Detect which cell encompasses the target text, then output its [x, y] center coordinate. 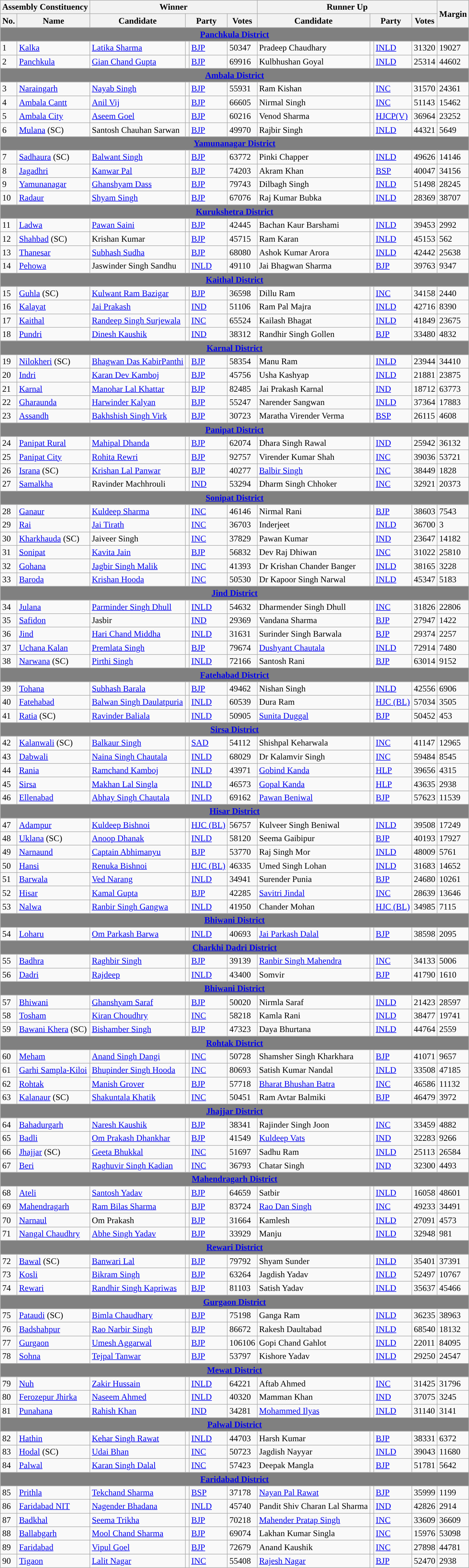
51697 [243, 1152]
Pawan Kumar [313, 539]
Indri [54, 375]
Israna (SC) [54, 471]
64 [9, 1125]
64659 [243, 1193]
52470 [424, 1561]
4 [9, 102]
53770 [243, 852]
42285 [243, 893]
31664 [243, 1220]
Assembly Constituency [45, 7]
38603 [424, 511]
77 [9, 1343]
37391 [453, 1261]
26584 [453, 1152]
47323 [243, 1029]
Jai Prakash [137, 307]
Ravinder Baliala [137, 716]
Naraingarh [54, 89]
Ram Pal Majra [313, 307]
Raj Kumar Bubka [313, 198]
48601 [453, 1193]
58354 [243, 361]
32921 [424, 484]
31140 [424, 1411]
55408 [243, 1561]
Sirsa [54, 784]
9657 [453, 1057]
70218 [243, 1520]
42 [9, 743]
47185 [453, 1070]
5649 [453, 130]
Latika Sharma [137, 48]
80 [9, 1397]
Nalwa [54, 907]
Kuldeep Bishnoi [137, 825]
29 [9, 525]
38341 [243, 1125]
Hathin [54, 1438]
Gohana [54, 566]
Dadri [54, 975]
Ambala Cantt [54, 102]
61 [9, 1070]
Premlata Singh [137, 648]
80693 [243, 1070]
79792 [243, 1261]
63 [9, 1097]
Kailash Bhagat [313, 320]
Ramchand Kamboj [137, 770]
20 [9, 375]
Manju [313, 1234]
32948 [424, 1234]
Narnaul [54, 1220]
8545 [453, 757]
Balwant Singh [137, 157]
46573 [243, 784]
Faridabad [54, 1547]
11132 [453, 1084]
60216 [243, 116]
Mahipal Dhanda [137, 443]
38312 [243, 334]
Ghanshyam Dass [137, 184]
4573 [453, 1220]
Captain Abhimanyu [137, 852]
Kishore Yadav [313, 1356]
17249 [453, 825]
40047 [424, 171]
4882 [453, 1125]
9 [9, 184]
39508 [424, 825]
Bishamber Singh [137, 1029]
19741 [453, 1015]
3505 [453, 702]
36235 [424, 1316]
Mahendragarh [54, 1206]
44602 [453, 62]
41147 [424, 743]
63264 [243, 1275]
Dr Kapoor Singh Narwal [313, 579]
Chatar Singh [313, 1166]
Ballabgarh [54, 1534]
87 [9, 1520]
50728 [243, 1057]
45715 [243, 239]
10767 [453, 1275]
71 [9, 1234]
Rajinder Singh Joon [313, 1125]
Ram Bilas Sharma [137, 1206]
Naina Singh Chautala [137, 757]
31631 [243, 634]
37 [9, 648]
Kalayat [54, 307]
3141 [453, 1411]
59 [9, 1029]
31570 [424, 89]
Sunita Duggal [313, 716]
Kharkhauda (SC) [54, 539]
17927 [453, 839]
Kosli [54, 1275]
4832 [453, 334]
Jagdish Nayyar [313, 1452]
Fatehabad [54, 702]
43635 [424, 784]
Satish Kumar Nandal [313, 1070]
65 [9, 1138]
39139 [243, 961]
33609 [424, 1520]
Mahendragarh District [235, 1179]
32283 [424, 1138]
Bachan Kaur Barshami [313, 225]
51781 [424, 1465]
Name [54, 21]
Bahadurgarh [54, 1125]
25942 [424, 443]
Banwari Lal [137, 1261]
Ranbir Singh Mahendra [313, 961]
56 [9, 975]
Lakhan Kumar Singla [313, 1534]
35 [9, 621]
37178 [243, 1493]
41393 [243, 566]
17883 [453, 402]
Ferozepur Jhirka [54, 1397]
2 [9, 62]
49626 [424, 157]
Mahender Pratap Singh [313, 1520]
Fatehabad District [235, 675]
59484 [424, 757]
Dev Raj Dhiwan [313, 552]
1610 [453, 975]
Ranbir Singh Gangwa [137, 907]
Karan Singh Dalal [137, 1465]
58218 [243, 1015]
4608 [453, 416]
40277 [243, 471]
7480 [453, 648]
68029 [243, 757]
Hodal (SC) [54, 1452]
Mewat District [235, 1370]
Nirmal Singh [313, 102]
Vandana Sharma [313, 621]
Geeta Bhukkal [137, 1152]
Pinki Chapper [313, 157]
Karnal District [235, 348]
85 [9, 1493]
63773 [453, 389]
56757 [243, 825]
Jagadhri [54, 171]
31 [9, 552]
74 [9, 1288]
11539 [453, 797]
Kalanwali (SC) [54, 743]
Ambala City [54, 116]
37364 [424, 402]
Subhash Barala [137, 689]
38598 [424, 934]
79674 [243, 648]
50905 [243, 716]
5 [9, 116]
Pehowa [54, 266]
49970 [243, 130]
5006 [453, 961]
15976 [424, 1534]
Kulveer Singh Beniwal [313, 825]
51143 [424, 102]
Jagbir Singh Malik [137, 566]
38 [9, 661]
2914 [453, 1506]
Abhe Singh Yadav [137, 1234]
Gurgaon [54, 1343]
22806 [453, 607]
Dhara Singh Rawal [313, 443]
36700 [424, 525]
Raghbir Singh [137, 961]
Kaithal [54, 320]
Julana [54, 607]
72 [9, 1261]
Uchana Kalan [54, 648]
No. [9, 21]
31796 [453, 1384]
79743 [243, 184]
Bawani Khera (SC) [54, 1029]
53098 [453, 1534]
Sonipat District [235, 498]
72914 [424, 648]
10261 [453, 879]
Baroda [54, 579]
Rao Dan Singh [313, 1206]
57 [9, 1002]
Ram Kishan [313, 89]
Vipul Goel [137, 1547]
55247 [243, 402]
Harsh Kumar [313, 1438]
21881 [424, 375]
Karan Dev Kamboj [137, 375]
43971 [243, 770]
Ved Narang [137, 879]
54632 [243, 607]
Narender Sangwan [313, 402]
Dharmender Singh Dhull [313, 607]
Lalit Nagar [137, 1561]
18712 [424, 389]
Barwala [54, 879]
Umed Singh Lohan [313, 866]
Pawan Saini [137, 225]
Panipat Rural [54, 443]
31826 [424, 607]
Kaithal District [235, 280]
Samalkha [54, 484]
57718 [243, 1084]
Pawan Beniwal [313, 797]
Sirsa District [235, 729]
Anand Singh Dangi [137, 1057]
46586 [424, 1084]
33480 [424, 334]
Abhay Singh Chautala [137, 797]
Karnal [54, 389]
21423 [424, 1002]
Rajbir Singh [313, 130]
Kamla Rani [313, 1015]
48009 [424, 852]
24 [9, 443]
Aftab Ahmed [313, 1384]
41849 [424, 320]
84 [9, 1465]
24547 [453, 1356]
Punahana [54, 1411]
Virender Kumar Shah [313, 457]
Jaswinder Singh Sandhu [137, 266]
31683 [424, 866]
106106 [243, 1343]
Shyam Sunder [313, 1261]
23875 [453, 375]
Pirthi Singh [137, 661]
Ateli [54, 1193]
Nuh [54, 1384]
27 [9, 484]
Dabwali [54, 757]
Narwana (SC) [54, 661]
49462 [243, 689]
Bawal (SC) [54, 1261]
Manu Ram [313, 361]
Loharu [54, 934]
44321 [424, 130]
Kulwant Ram Bazigar [137, 293]
Jasbir [137, 621]
Faridabad District [235, 1479]
Savitri Jindal [313, 893]
Bhiwani [54, 1002]
9347 [453, 266]
Ellenabad [54, 797]
49 [9, 852]
66605 [243, 102]
Nangal Chaudhry [54, 1234]
Charkhi Dadri District [235, 947]
Manohar Lal Khattar [137, 389]
Balkaur Singh [137, 743]
37829 [243, 539]
37075 [424, 1397]
32 [9, 566]
Inderjeet [313, 525]
Pataudi (SC) [54, 1316]
Kehar Singh Rawat [137, 1438]
Rakesh Daultabad [313, 1329]
50347 [243, 48]
30 [9, 539]
29374 [424, 634]
23647 [424, 539]
68080 [243, 252]
50451 [243, 1097]
31022 [424, 552]
Kiran Choudhry [137, 1015]
Satbir [313, 1193]
82 [9, 1438]
43 [9, 757]
28597 [453, 1002]
6906 [453, 689]
Somvir [313, 975]
Aseem Goel [137, 116]
23252 [453, 116]
45347 [424, 579]
453 [453, 716]
46479 [424, 1097]
Jind [54, 634]
14146 [453, 157]
Om Prakash Dhankhar [137, 1138]
24680 [424, 879]
39036 [424, 457]
28245 [453, 184]
72166 [243, 661]
44764 [424, 1029]
45153 [424, 239]
Panipat District [235, 430]
Gopi Chand Gahlot [313, 1343]
Assandh [54, 416]
Narnaund [54, 852]
53294 [243, 484]
Rao Narbir Singh [137, 1329]
33 [9, 579]
Dilbagh Singh [313, 184]
66 [9, 1152]
Seema Gaibipur [313, 839]
Rewari [54, 1288]
18132 [453, 1329]
79 [9, 1384]
Surinder Singh Barwala [313, 634]
75198 [243, 1316]
45466 [453, 1288]
36609 [453, 1520]
5761 [453, 852]
Nishan Singh [313, 689]
Hisar [54, 893]
48 [9, 839]
Rania [54, 770]
Thanesar [54, 252]
38963 [453, 1316]
62074 [243, 443]
Sadhaura (SC) [54, 157]
Kanwar Pal [137, 171]
20373 [453, 484]
Nirmal Rani [313, 511]
41 [9, 716]
34133 [424, 961]
Tigaon [54, 1561]
Dillu Ram [313, 293]
2440 [453, 293]
Mohammed Ilyas [313, 1411]
Krishan Hooda [137, 579]
27947 [424, 621]
9152 [453, 661]
38707 [453, 198]
Randeep Singh Surjewala [137, 320]
Gian Chand Gupta [137, 62]
Rohita Rewri [137, 457]
Seema Trikha [137, 1520]
15462 [453, 102]
86672 [243, 1329]
5183 [453, 579]
15 [9, 293]
27091 [424, 1220]
30723 [243, 416]
4493 [453, 1166]
Gopal Kanda [313, 784]
Panchkula District [235, 34]
Udai Bhan [137, 1452]
41950 [243, 907]
Nagender Bhadana [137, 1506]
50530 [243, 579]
57034 [424, 702]
Kuldeep Sharma [137, 511]
Subhash Sudha [137, 252]
Bharat Bhushan Batra [313, 1084]
38477 [424, 1015]
Renuka Bishnoi [137, 866]
25810 [453, 552]
38449 [424, 471]
3245 [453, 1397]
Faridabad NIT [54, 1506]
92757 [243, 457]
Balwan Singh Daulatpuria [137, 702]
40193 [424, 839]
Nirmla Saraf [313, 1002]
2992 [453, 225]
83724 [243, 1206]
Hansi [54, 866]
33508 [424, 1070]
Balbir Singh [313, 471]
54112 [243, 743]
Ram Avtar Balmiki [313, 1097]
34491 [453, 1206]
HJCP(V) [393, 116]
Jhajjar District [235, 1111]
6 [9, 130]
Kalanaur (SC) [54, 1097]
82485 [243, 389]
46 [9, 797]
Dura Ram [313, 702]
65524 [243, 320]
Adampur [54, 825]
Raj Singh Mor [313, 852]
36 [9, 634]
81103 [243, 1288]
14652 [453, 866]
Anoop Dhanak [137, 839]
14182 [453, 539]
Venod Sharma [313, 116]
53 [9, 907]
25113 [424, 1152]
Kavita Jain [137, 552]
Jai Bhagwan Sharma [313, 266]
39043 [424, 1452]
31425 [424, 1384]
Winner [174, 7]
35637 [424, 1288]
Tekchand Sharma [137, 1493]
Raghuvir Singh Kadian [137, 1166]
53797 [243, 1356]
Bhagwan Das KabirPanthi [137, 361]
69162 [243, 797]
84095 [453, 1343]
Ladwa [54, 225]
Randhir Singh Gollen [313, 334]
39656 [424, 770]
47 [9, 825]
83 [9, 1452]
45 [9, 784]
Sadhu Ram [313, 1152]
Runner Up [347, 7]
Ram Karan [313, 239]
Kamlesh [313, 1220]
Jai Tirath [137, 525]
Yamunanagar [54, 184]
Usha Kashyap [313, 375]
89 [9, 1547]
Santosh Rani [313, 661]
Gurgaon District [235, 1302]
34410 [453, 361]
Harwinder Kalyan [137, 402]
9266 [453, 1138]
Krishan Kumar [137, 239]
60 [9, 1057]
6372 [453, 1438]
52497 [424, 1275]
72679 [243, 1547]
46146 [243, 511]
36964 [424, 116]
Hari Chand Middha [137, 634]
Randhir Singh Kapriwas [137, 1288]
35401 [424, 1261]
78 [9, 1356]
Mamman Khan [313, 1397]
Rohtak District [235, 1043]
34 [9, 607]
Surender Punia [313, 879]
41790 [424, 975]
Ambala District [235, 75]
12 [9, 239]
Guhla (SC) [54, 293]
1 [9, 48]
40320 [243, 1397]
Ravinder Machhrouli [137, 484]
13 [9, 252]
Ganga Ram [313, 1316]
34281 [243, 1411]
Yamunanagar District [235, 143]
42445 [243, 225]
23675 [453, 320]
36598 [243, 293]
Kuldeep Vats [313, 1138]
42442 [424, 252]
26115 [424, 416]
49110 [243, 266]
17 [9, 320]
2257 [453, 634]
Dr Kalamvir Singh [313, 757]
36132 [453, 443]
7 [9, 157]
50723 [243, 1452]
33929 [243, 1234]
Jai Parkash Dalal [313, 934]
8 [9, 171]
19 [9, 361]
Bikram Singh [137, 1275]
981 [453, 1234]
Mool Chand Sharma [137, 1534]
32300 [424, 1166]
16 [9, 307]
11680 [453, 1452]
49233 [424, 1206]
Anand Kaushik [313, 1547]
Nayan Pal Rawat [313, 1493]
2095 [453, 934]
Zakir Hussain [137, 1384]
45756 [243, 375]
Margin [453, 14]
Tejpal Tanwar [137, 1356]
34941 [243, 879]
Satish Yadav [313, 1288]
Prithla [54, 1493]
Naresh Kaushik [137, 1125]
50 [9, 866]
22011 [424, 1343]
Jai Prakash Karnal [313, 389]
70 [9, 1220]
40 [9, 702]
34158 [424, 293]
46335 [243, 866]
Kurukshetra District [235, 212]
Santosh Yadav [137, 1193]
2559 [453, 1029]
35999 [424, 1493]
Shakuntala Khatik [137, 1097]
52 [9, 893]
Sohna [54, 1356]
Naseem Ahmed [137, 1397]
562 [453, 239]
29250 [424, 1356]
Bimla Chaudhary [137, 1316]
Akram Khan [313, 171]
21 [9, 389]
SAD [208, 743]
3972 [453, 1097]
54 [9, 934]
53721 [453, 457]
Gharaunda [54, 402]
44 [9, 770]
13646 [453, 893]
44703 [243, 1438]
43400 [243, 975]
Badkhal [54, 1520]
62 [9, 1084]
28 [9, 511]
Uklana (SC) [54, 839]
Anil Vij [137, 102]
57423 [243, 1465]
Manish Grover [137, 1084]
Gobind Kanda [313, 770]
Meham [54, 1057]
Om Prakash [137, 1220]
Jhajjar (SC) [54, 1152]
50020 [243, 1002]
10 [9, 198]
69074 [243, 1534]
Ashok Kumar Arora [313, 252]
Jind District [235, 593]
50452 [424, 716]
25314 [424, 62]
Dr Krishan Chander Banger [313, 566]
23 [9, 416]
39453 [424, 225]
Dushyant Chautala [313, 648]
7543 [453, 511]
90 [9, 1561]
Safidon [54, 621]
Badli [54, 1138]
Pradeep Chaudhary [313, 48]
Pundri [54, 334]
1199 [453, 1493]
56832 [243, 552]
41549 [243, 1138]
58120 [243, 839]
Jaiveer Singh [137, 539]
Garhi Sampla-Kiloi [54, 1070]
57623 [424, 797]
Jagdish Yadav [313, 1275]
Rahish Khan [137, 1411]
Rajdeep [137, 975]
Bakhshish Singh Virk [137, 416]
67076 [243, 198]
67 [9, 1166]
76 [9, 1329]
Ghanshyam Saraf [137, 1002]
Dinesh Kaushik [137, 334]
88 [9, 1534]
Shahbad (SC) [54, 239]
Rajesh Nagar [313, 1561]
55 [9, 961]
42716 [424, 307]
55931 [243, 89]
40693 [243, 934]
51498 [424, 184]
Tosham [54, 1015]
68540 [424, 1329]
Dharm Singh Chhoker [313, 484]
28639 [424, 893]
11 [9, 225]
Santosh Chauhan Sarwan [137, 130]
Kulbhushan Goyal [313, 62]
64221 [243, 1384]
51 [9, 879]
Om Parkash Barwa [137, 934]
Palwal [54, 1465]
36793 [243, 1166]
58 [9, 1015]
Rewari District [235, 1247]
25638 [453, 252]
Rohtak [54, 1084]
23944 [424, 361]
31320 [424, 48]
36703 [243, 525]
38165 [424, 566]
7115 [453, 907]
Chander Mohan [313, 907]
Parminder Singh Dhull [137, 607]
Beri [54, 1166]
16058 [424, 1193]
Pandit Shiv Charan Lal Sharma [313, 1506]
Shamsher Singh Kharkhara [313, 1057]
Ratia (SC) [54, 716]
1422 [453, 621]
73 [9, 1275]
Badhra [54, 961]
Daya Bhurtana [313, 1029]
Ganaur [54, 511]
Bhupinder Singh Hooda [137, 1070]
14 [9, 266]
60539 [243, 702]
42556 [424, 689]
12965 [453, 743]
27898 [424, 1547]
Nilokheri (SC) [54, 361]
3228 [453, 566]
44781 [453, 1547]
Umesh Aggarwal [137, 1343]
74203 [243, 171]
51106 [243, 307]
69916 [243, 62]
Maratha Virender Verma [313, 416]
1828 [453, 471]
19027 [453, 48]
Makhan Lal Singla [137, 784]
63772 [243, 157]
63014 [424, 661]
Rai [54, 525]
41071 [424, 1057]
Shyam Singh [137, 198]
28369 [424, 198]
Krishan Lal Panwar [137, 471]
18 [9, 334]
Tohana [54, 689]
Mulana (SC) [54, 130]
69 [9, 1206]
Radaur [54, 198]
86 [9, 1506]
Hisar District [235, 811]
26 [9, 471]
Nayab Singh [137, 89]
75 [9, 1316]
42826 [424, 1506]
68 [9, 1193]
34156 [453, 171]
Panchkula [54, 62]
45740 [243, 1506]
34985 [424, 907]
4315 [453, 770]
Panipat City [54, 457]
Kamal Gupta [137, 893]
Sonipat [54, 552]
Deepak Mangla [313, 1465]
25 [9, 457]
81 [9, 1411]
24361 [453, 89]
Kalka [54, 48]
Badshahpur [54, 1329]
38331 [424, 1438]
29369 [243, 621]
22 [9, 402]
39763 [424, 266]
8390 [453, 307]
33459 [424, 1125]
Palwal District [235, 1424]
39 [9, 689]
Shishpal Keharwala [313, 743]
5642 [453, 1465]
